Provide the (x, y) coordinate of the cell's center where the given text is located.  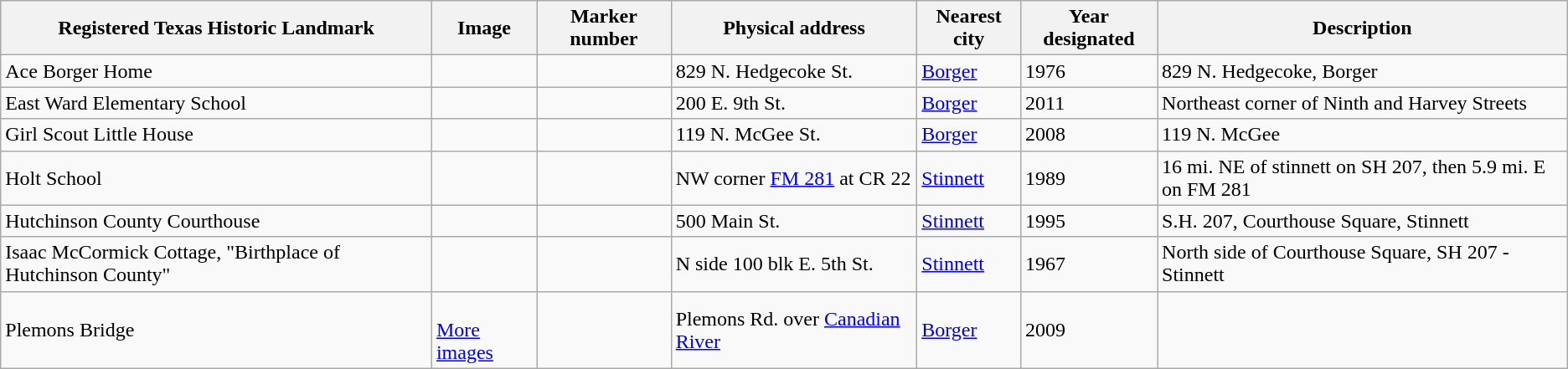
N side 100 blk E. 5th St. (794, 264)
Nearest city (969, 28)
Holt School (216, 177)
Year designated (1089, 28)
119 N. McGee St. (794, 135)
829 N. Hedgecoke St. (794, 71)
2009 (1089, 330)
1989 (1089, 177)
Description (1363, 28)
119 N. McGee (1363, 135)
Hutchinson County Courthouse (216, 221)
Registered Texas Historic Landmark (216, 28)
829 N. Hedgecoke, Borger (1363, 71)
Northeast corner of Ninth and Harvey Streets (1363, 103)
Marker number (604, 28)
Image (484, 28)
500 Main St. (794, 221)
Physical address (794, 28)
Girl Scout Little House (216, 135)
East Ward Elementary School (216, 103)
2008 (1089, 135)
1995 (1089, 221)
1976 (1089, 71)
1967 (1089, 264)
Isaac McCormick Cottage, "Birthplace of Hutchinson County" (216, 264)
Plemons Rd. over Canadian River (794, 330)
Ace Borger Home (216, 71)
North side of Courthouse Square, SH 207 - Stinnett (1363, 264)
200 E. 9th St. (794, 103)
Plemons Bridge (216, 330)
More images (484, 330)
16 mi. NE of stinnett on SH 207, then 5.9 mi. E on FM 281 (1363, 177)
NW corner FM 281 at CR 22 (794, 177)
S.H. 207, Courthouse Square, Stinnett (1363, 221)
2011 (1089, 103)
